Return (x, y) of the center of cell containing provided text 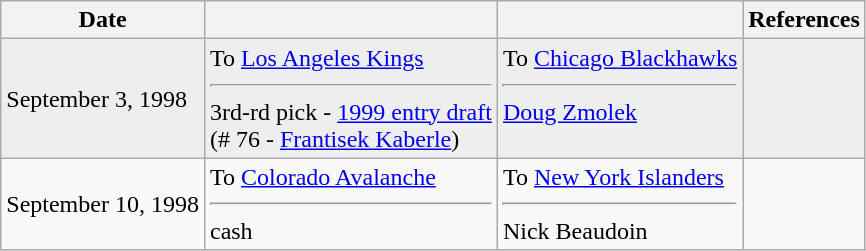
Date (103, 20)
September 3, 1998 (103, 98)
To Chicago BlackhawksDoug Zmolek (620, 98)
To Colorado Avalanchecash (350, 204)
To Los Angeles Kings3rd-rd pick - 1999 entry draft(# 76 - Frantisek Kaberle) (350, 98)
September 10, 1998 (103, 204)
To New York IslandersNick Beaudoin (620, 204)
References (804, 20)
